Output the (x, y) coordinate of the center of the cell containing the given text.  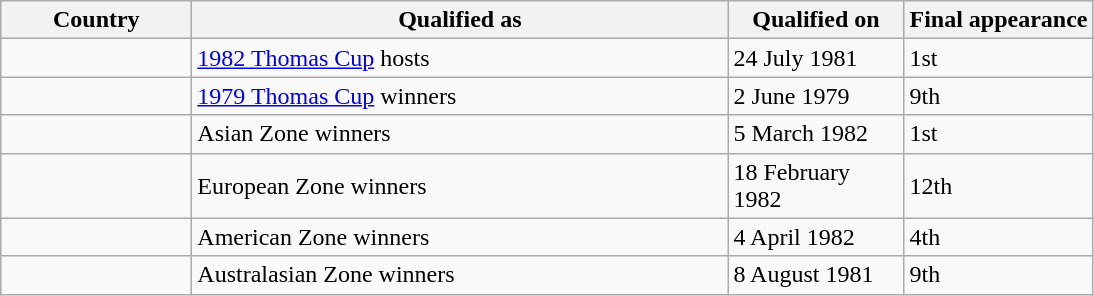
1979 Thomas Cup winners (460, 96)
Country (96, 20)
4 April 1982 (816, 237)
24 July 1981 (816, 58)
European Zone winners (460, 186)
American Zone winners (460, 237)
12th (998, 186)
5 March 1982 (816, 134)
Asian Zone winners (460, 134)
Final appearance (998, 20)
2 June 1979 (816, 96)
8 August 1981 (816, 275)
Australasian Zone winners (460, 275)
18 February 1982 (816, 186)
4th (998, 237)
Qualified on (816, 20)
Qualified as (460, 20)
1982 Thomas Cup hosts (460, 58)
